Capture the cell that displays the provided text and extract its (x, y) central coordinate. 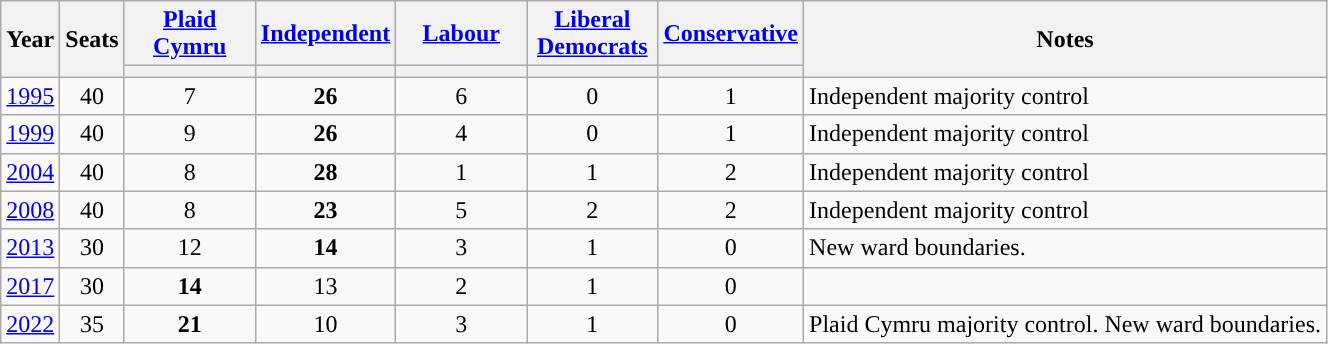
28 (325, 172)
1995 (30, 96)
Independent (325, 34)
Notes (1066, 39)
4 (462, 134)
2017 (30, 286)
Liberal Democrats (592, 34)
Plaid Cymru (190, 34)
5 (462, 210)
Plaid Cymru majority control. New ward boundaries. (1066, 324)
Seats (92, 39)
35 (92, 324)
13 (325, 286)
New ward boundaries. (1066, 248)
Year (30, 39)
1999 (30, 134)
9 (190, 134)
Labour (462, 34)
7 (190, 96)
6 (462, 96)
21 (190, 324)
Conservative (731, 34)
12 (190, 248)
2022 (30, 324)
23 (325, 210)
2004 (30, 172)
2008 (30, 210)
10 (325, 324)
2013 (30, 248)
